Return (X, Y) of the center of cell containing provided text 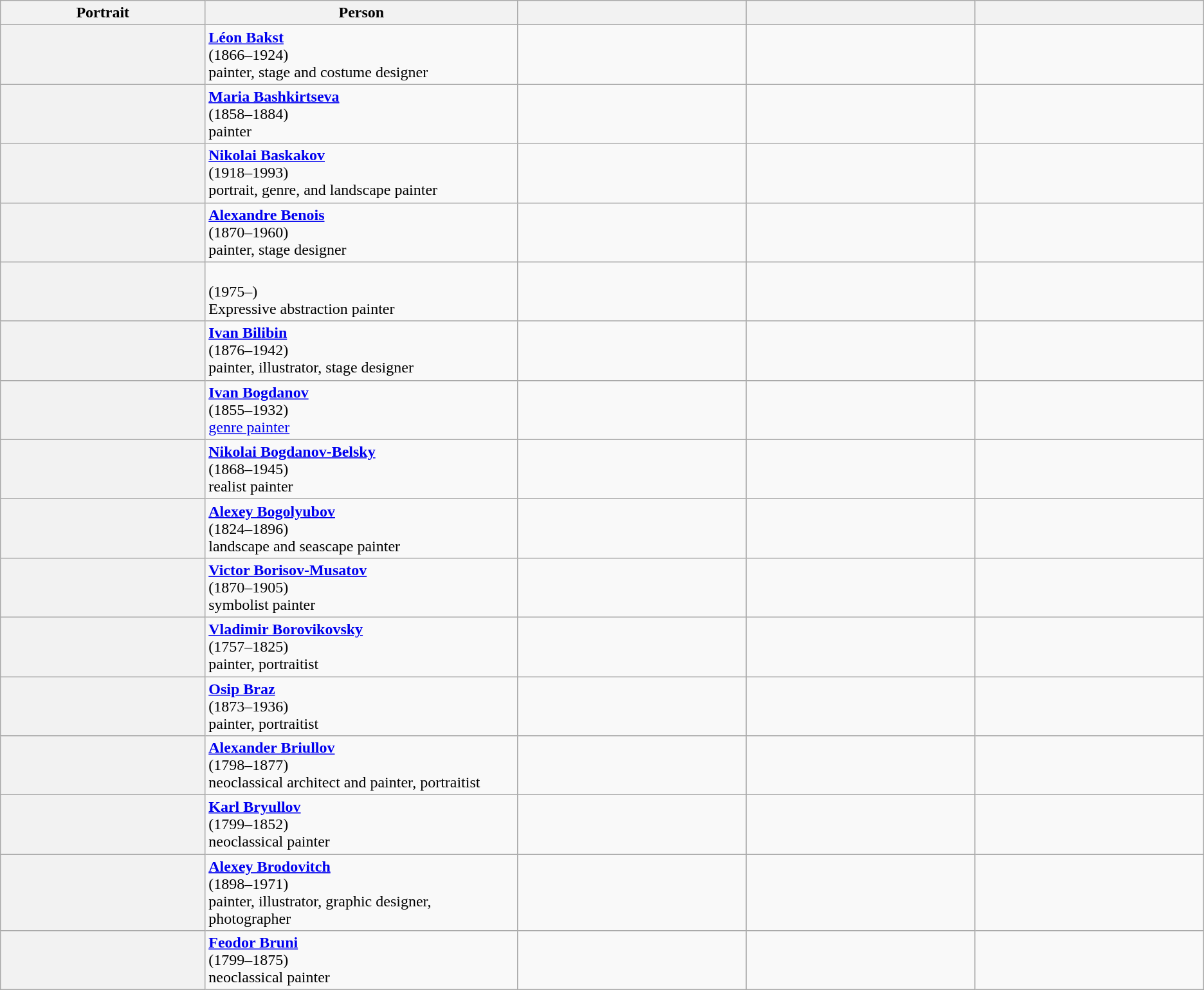
Ivan Bilibin(1876–1942)painter, illustrator, stage designer (361, 351)
Feodor Bruni(1799–1875)neoclassical painter (361, 960)
Alexandre Benois(1870–1960)painter, stage designer (361, 232)
(1975–)Expressive abstraction painter (361, 291)
Ivan Bogdanov(1855–1932)genre painter (361, 410)
Portrait (103, 13)
Alexey Brodovitch(1898–1971)painter, illustrator, graphic designer, photographer (361, 893)
Nikolai Baskakov (1918–1993) portrait, genre, and landscape painter (361, 173)
Léon Bakst(1866–1924)painter, stage and costume designer (361, 55)
Vladimir Borovikovsky(1757–1825)painter, portraitist (361, 646)
Osip Braz(1873–1936)painter, portraitist (361, 706)
Victor Borisov-Musatov(1870–1905)symbolist painter (361, 587)
Nikolai Bogdanov-Belsky(1868–1945)realist painter (361, 469)
Maria Bashkirtseva(1858–1884)painter (361, 114)
Alexander Briullov(1798–1877)neoclassical architect and painter, portraitist (361, 765)
Alexey Bogolyubov(1824–1896)landscape and seascape painter (361, 528)
Karl Bryullov(1799–1852)neoclassical painter (361, 825)
Person (361, 13)
